Return (X, Y) of the center of cell containing provided text 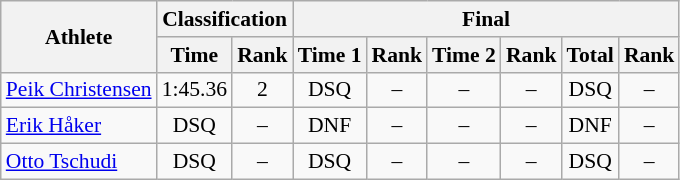
Total (590, 55)
Final (486, 19)
Classification (225, 19)
Erik Håker (79, 126)
2 (262, 90)
Athlete (79, 36)
Time 1 (330, 55)
Otto Tschudi (79, 162)
Time (194, 55)
Peik Christensen (79, 90)
Time 2 (464, 55)
1:45.36 (194, 90)
